Scan for the cell matching the given text and deliver its (x, y) coordinate at center. 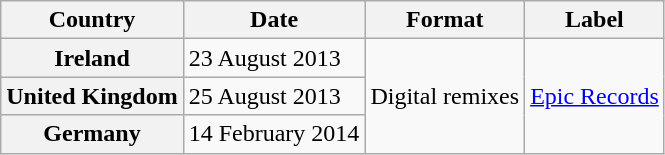
Digital remixes (445, 96)
25 August 2013 (274, 96)
Format (445, 20)
Germany (92, 134)
14 February 2014 (274, 134)
United Kingdom (92, 96)
Ireland (92, 58)
Epic Records (595, 96)
Label (595, 20)
Date (274, 20)
23 August 2013 (274, 58)
Country (92, 20)
